From the cell containing the given text, extract its center point as [x, y] coordinate. 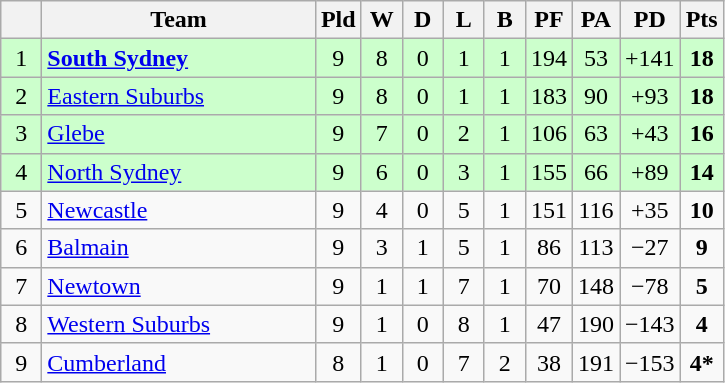
191 [596, 362]
PD [650, 20]
151 [548, 210]
70 [548, 286]
L [464, 20]
47 [548, 324]
+93 [650, 96]
16 [702, 134]
Pts [702, 20]
194 [548, 58]
90 [596, 96]
116 [596, 210]
148 [596, 286]
86 [548, 248]
155 [548, 172]
53 [596, 58]
PF [548, 20]
38 [548, 362]
63 [596, 134]
Balmain [179, 248]
Pld [338, 20]
PA [596, 20]
+35 [650, 210]
−78 [650, 286]
D [422, 20]
Eastern Suburbs [179, 96]
Glebe [179, 134]
−27 [650, 248]
113 [596, 248]
South Sydney [179, 58]
+89 [650, 172]
4* [702, 362]
−143 [650, 324]
+43 [650, 134]
66 [596, 172]
Cumberland [179, 362]
North Sydney [179, 172]
B [504, 20]
106 [548, 134]
10 [702, 210]
+141 [650, 58]
183 [548, 96]
Newtown [179, 286]
Western Suburbs [179, 324]
14 [702, 172]
Team [179, 20]
W [382, 20]
−153 [650, 362]
190 [596, 324]
Newcastle [179, 210]
